Capture the cell that displays the provided text and extract its (X, Y) central coordinate. 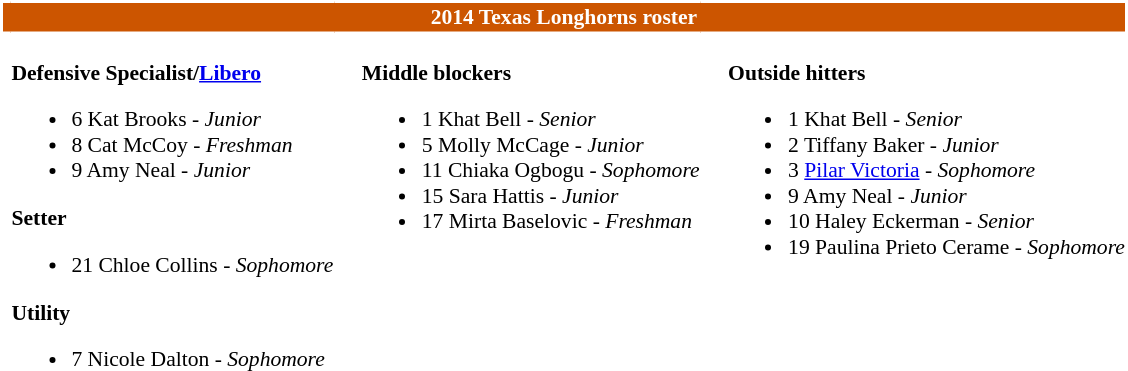
2014 Texas Longhorns roster (564, 18)
